Return the [X, Y] coordinate for the center point of the cell that contains the specified text.  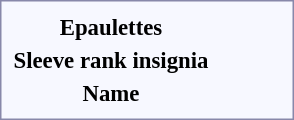
Sleeve rank insignia [111, 60]
Epaulettes [111, 27]
Name [111, 93]
